Find where the given text appears and provide that cell's center as [x, y] coordinate. 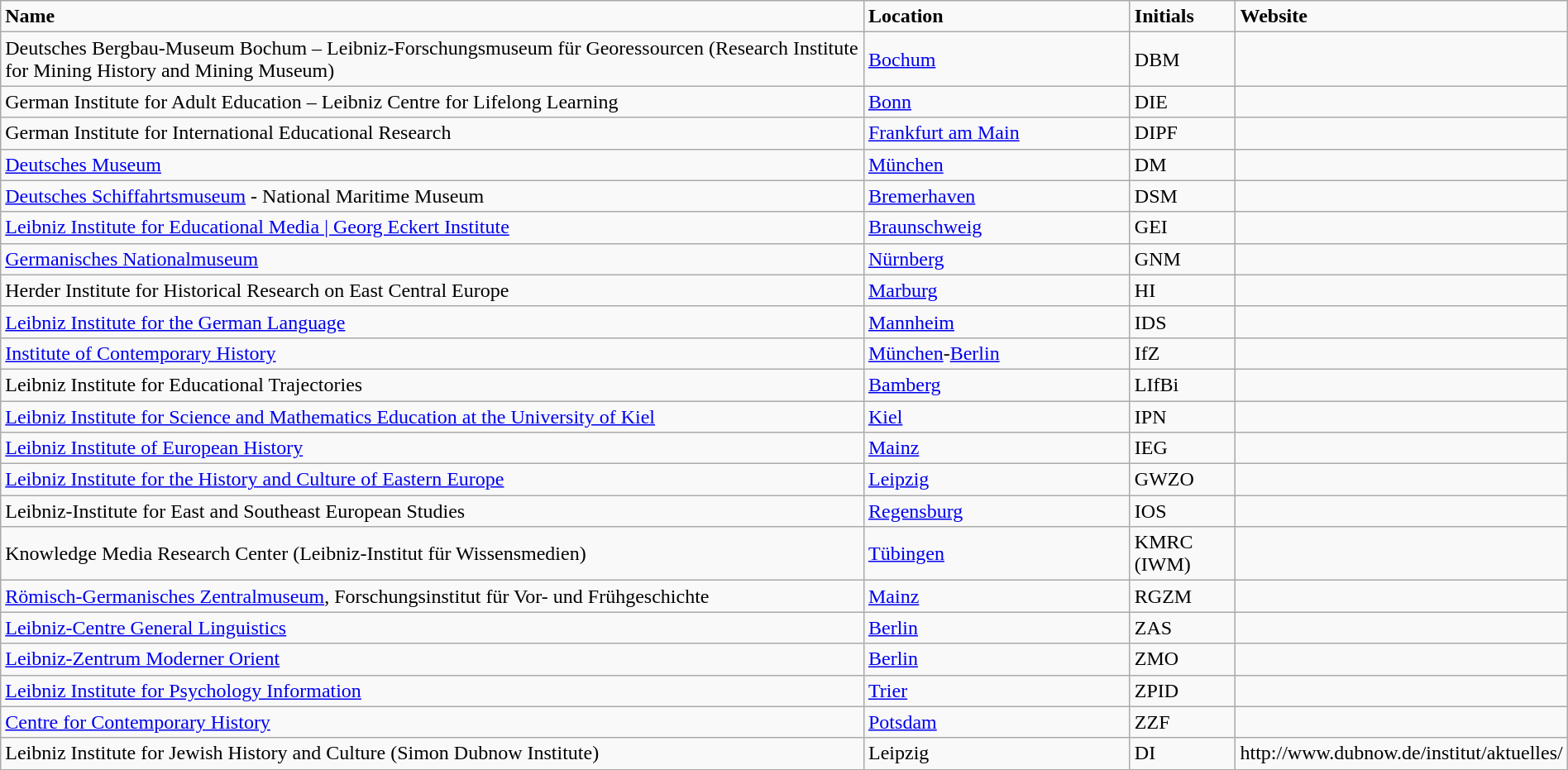
Bremerhaven [997, 196]
ZZF [1183, 722]
Kiel [997, 416]
Herder Institute for Historical Research on East Central Europe [433, 290]
Bonn [997, 102]
German Institute for International Educational Research [433, 133]
http://www.dubnow.de/institut/aktuelles/ [1401, 753]
GEI [1183, 227]
IPN [1183, 416]
German Institute for Adult Education – Leibniz Centre for Lifelong Learning [433, 102]
Name [433, 17]
Tübingen [997, 554]
Leibniz Institute for Psychology Information [433, 691]
IfZ [1183, 353]
Bamberg [997, 385]
Leibniz-Zentrum Moderner Orient [433, 659]
IOS [1183, 511]
DIPF [1183, 133]
Leibniz-Centre General Linguistics [433, 628]
IDS [1183, 322]
Frankfurt am Main [997, 133]
HI [1183, 290]
LIfBi [1183, 385]
KMRC (IWM) [1183, 554]
Nürnberg [997, 259]
München-Berlin [997, 353]
Leibniz Institute for Science and Mathematics Education at the University of Kiel [433, 416]
Centre for Contemporary History [433, 722]
Initials [1183, 17]
Marburg [997, 290]
Leibniz Institute for the German Language [433, 322]
Braunschweig [997, 227]
Germanisches Nationalmuseum [433, 259]
DI [1183, 753]
DBM [1183, 60]
DIE [1183, 102]
Location [997, 17]
Bochum [997, 60]
Deutsches Bergbau-Museum Bochum – Leibniz-Forschungsmuseum für Georessourcen (Research Institute for Mining History and Mining Museum) [433, 60]
IEG [1183, 448]
Leibniz-Institute for East and Southeast European Studies [433, 511]
ZAS [1183, 628]
Mannheim [997, 322]
Knowledge Media Research Center (Leibniz-Institut für Wissensmedien) [433, 554]
Institute of Contemporary History [433, 353]
Leibniz Institute for Jewish History and Culture (Simon Dubnow Institute) [433, 753]
Website [1401, 17]
Leibniz Institute for Educational Media | Georg Eckert Institute [433, 227]
Leibniz Institute for Educational Trajectories [433, 385]
Römisch-Germanisches Zentralmuseum, Forschungsinstitut für Vor- und Frühgeschichte [433, 596]
Regensburg [997, 511]
RGZM [1183, 596]
Deutsches Museum [433, 165]
Leibniz Institute of European History [433, 448]
DSM [1183, 196]
GWZO [1183, 480]
Potsdam [997, 722]
ZPID [1183, 691]
Deutsches Schiffahrtsmuseum - National Maritime Museum [433, 196]
GNM [1183, 259]
ZMO [1183, 659]
München [997, 165]
Trier [997, 691]
DM [1183, 165]
Leibniz Institute for the History and Culture of Eastern Europe [433, 480]
